Output the [x, y] coordinate of the center of the cell containing the given text.  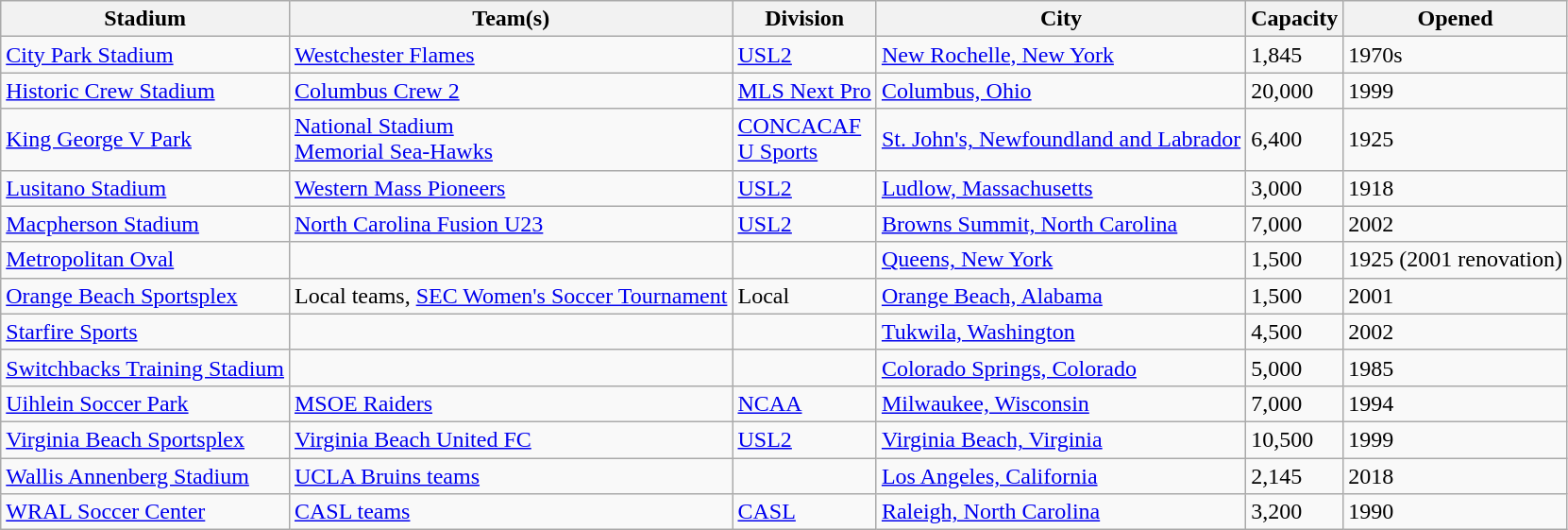
3,200 [1295, 512]
Milwaukee, Wisconsin [1061, 403]
North Carolina Fusion U23 [510, 224]
Historic Crew Stadium [145, 91]
Browns Summit, North Carolina [1061, 224]
Orange Beach Sportsplex [145, 296]
Virginia Beach United FC [510, 439]
City [1061, 19]
Opened [1456, 19]
Virginia Beach, Virginia [1061, 439]
Division [804, 19]
MSOE Raiders [510, 403]
Wallis Annenberg Stadium [145, 475]
20,000 [1295, 91]
New Rochelle, New York [1061, 55]
MLS Next Pro [804, 91]
2001 [1456, 296]
1,845 [1295, 55]
Team(s) [510, 19]
NCAA [804, 403]
Metropolitan Oval [145, 260]
Capacity [1295, 19]
1970s [1456, 55]
Local teams, SEC Women's Soccer Tournament [510, 296]
1985 [1456, 368]
3,000 [1295, 188]
Colorado Springs, Colorado [1061, 368]
National StadiumMemorial Sea-Hawks [510, 140]
1925 [1456, 140]
St. John's, Newfoundland and Labrador [1061, 140]
Westchester Flames [510, 55]
1925 (2001 renovation) [1456, 260]
CASL [804, 512]
Stadium [145, 19]
Columbus, Ohio [1061, 91]
2018 [1456, 475]
Columbus Crew 2 [510, 91]
Ludlow, Massachusetts [1061, 188]
Uihlein Soccer Park [145, 403]
Los Angeles, California [1061, 475]
6,400 [1295, 140]
Lusitano Stadium [145, 188]
4,500 [1295, 332]
Virginia Beach Sportsplex [145, 439]
1990 [1456, 512]
King George V Park [145, 140]
CONCACAFU Sports [804, 140]
Macpherson Stadium [145, 224]
Tukwila, Washington [1061, 332]
CASL teams [510, 512]
1918 [1456, 188]
Orange Beach, Alabama [1061, 296]
WRAL Soccer Center [145, 512]
City Park Stadium [145, 55]
UCLA Bruins teams [510, 475]
Queens, New York [1061, 260]
10,500 [1295, 439]
Raleigh, North Carolina [1061, 512]
Switchbacks Training Stadium [145, 368]
Local [804, 296]
5,000 [1295, 368]
Starfire Sports [145, 332]
Western Mass Pioneers [510, 188]
1994 [1456, 403]
2,145 [1295, 475]
